Scan for the cell matching the given text and deliver its (X, Y) coordinate at center. 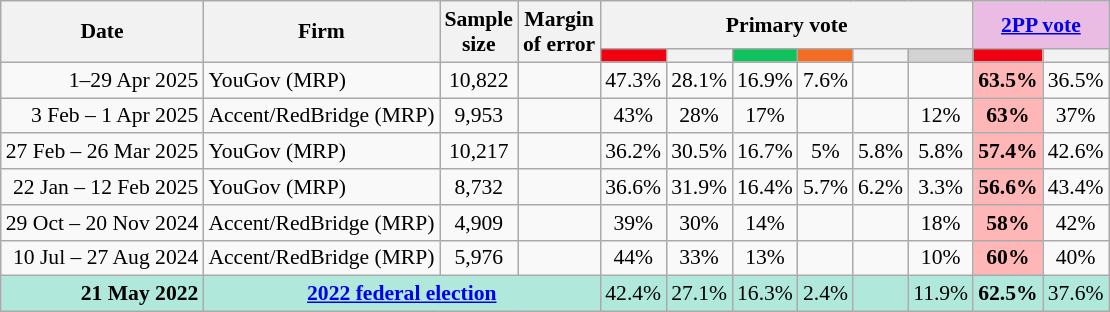
43.4% (1076, 187)
27 Feb – 26 Mar 2025 (102, 152)
2PP vote (1040, 25)
Firm (321, 32)
37% (1076, 116)
31.9% (699, 187)
Samplesize (479, 32)
22 Jan – 12 Feb 2025 (102, 187)
28% (699, 116)
57.4% (1008, 152)
39% (633, 223)
13% (765, 258)
14% (765, 223)
10,217 (479, 152)
40% (1076, 258)
42% (1076, 223)
Date (102, 32)
3.3% (940, 187)
58% (1008, 223)
36.6% (633, 187)
10% (940, 258)
30.5% (699, 152)
62.5% (1008, 294)
33% (699, 258)
16.3% (765, 294)
5,976 (479, 258)
30% (699, 223)
43% (633, 116)
36.5% (1076, 80)
2.4% (826, 294)
8,732 (479, 187)
4,909 (479, 223)
9,953 (479, 116)
5% (826, 152)
5.7% (826, 187)
16.9% (765, 80)
1–29 Apr 2025 (102, 80)
12% (940, 116)
44% (633, 258)
11.9% (940, 294)
47.3% (633, 80)
18% (940, 223)
6.2% (880, 187)
17% (765, 116)
Marginof error (559, 32)
27.1% (699, 294)
3 Feb – 1 Apr 2025 (102, 116)
63.5% (1008, 80)
56.6% (1008, 187)
2022 federal election (402, 294)
42.4% (633, 294)
10 Jul – 27 Aug 2024 (102, 258)
16.7% (765, 152)
36.2% (633, 152)
60% (1008, 258)
Primary vote (786, 25)
42.6% (1076, 152)
21 May 2022 (102, 294)
28.1% (699, 80)
16.4% (765, 187)
7.6% (826, 80)
29 Oct – 20 Nov 2024 (102, 223)
37.6% (1076, 294)
63% (1008, 116)
10,822 (479, 80)
